Identify which cell holds the provided text, then report its (x, y) central coordinate. 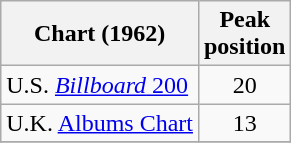
U.K. Albums Chart (100, 123)
20 (244, 85)
Peakposition (244, 34)
13 (244, 123)
U.S. Billboard 200 (100, 85)
Chart (1962) (100, 34)
